Capture the cell that displays the provided text and extract its [x, y] central coordinate. 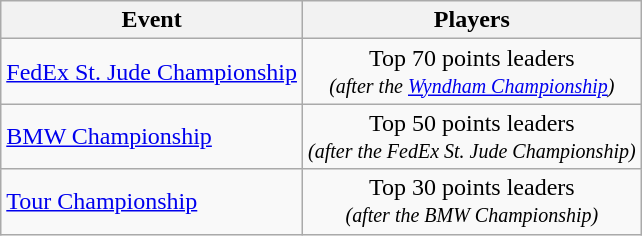
Tour Championship [152, 202]
Top 30 points leaders(after the BMW Championship) [472, 202]
Event [152, 20]
Top 70 points leaders(after the Wyndham Championship) [472, 72]
BMW Championship [152, 136]
FedEx St. Jude Championship [152, 72]
Top 50 points leaders(after the FedEx St. Jude Championship) [472, 136]
Players [472, 20]
